Detect which cell encompasses the target text, then output its [X, Y] center coordinate. 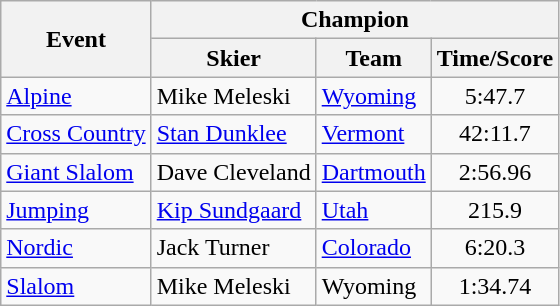
Team [374, 58]
Skier [234, 58]
2:56.96 [495, 172]
Champion [355, 20]
6:20.3 [495, 248]
Colorado [374, 248]
Alpine [76, 96]
Giant Slalom [76, 172]
5:47.7 [495, 96]
Dartmouth [374, 172]
Kip Sundgaard [234, 210]
Cross Country [76, 134]
215.9 [495, 210]
Jack Turner [234, 248]
Time/Score [495, 58]
Jumping [76, 210]
Utah [374, 210]
Dave Cleveland [234, 172]
1:34.74 [495, 286]
Event [76, 39]
42:11.7 [495, 134]
Slalom [76, 286]
Vermont [374, 134]
Nordic [76, 248]
Stan Dunklee [234, 134]
